Determine the [x, y] coordinate at the center of the cell enclosing the given text.  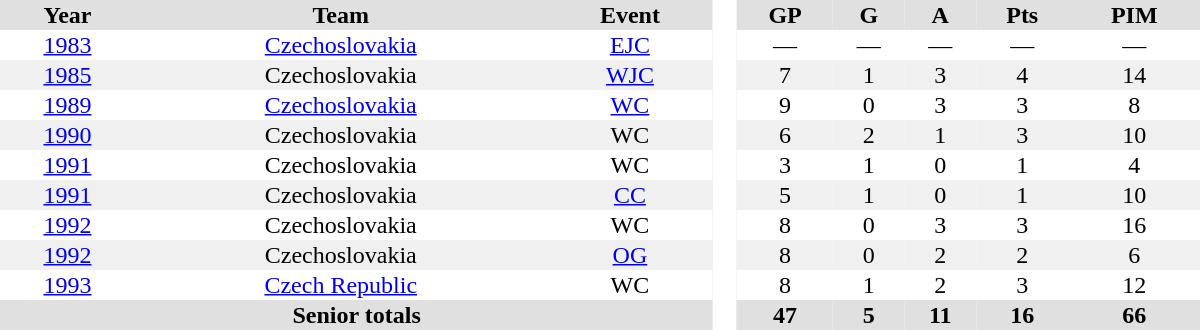
11 [940, 315]
12 [1134, 285]
14 [1134, 75]
Event [630, 15]
Year [68, 15]
Team [341, 15]
CC [630, 195]
7 [785, 75]
47 [785, 315]
1990 [68, 135]
PIM [1134, 15]
GP [785, 15]
1983 [68, 45]
EJC [630, 45]
1993 [68, 285]
G [868, 15]
A [940, 15]
1985 [68, 75]
OG [630, 255]
Pts [1022, 15]
WJC [630, 75]
66 [1134, 315]
Czech Republic [341, 285]
9 [785, 105]
Senior totals [356, 315]
1989 [68, 105]
